Output the (X, Y) coordinate of the center of the cell containing the given text.  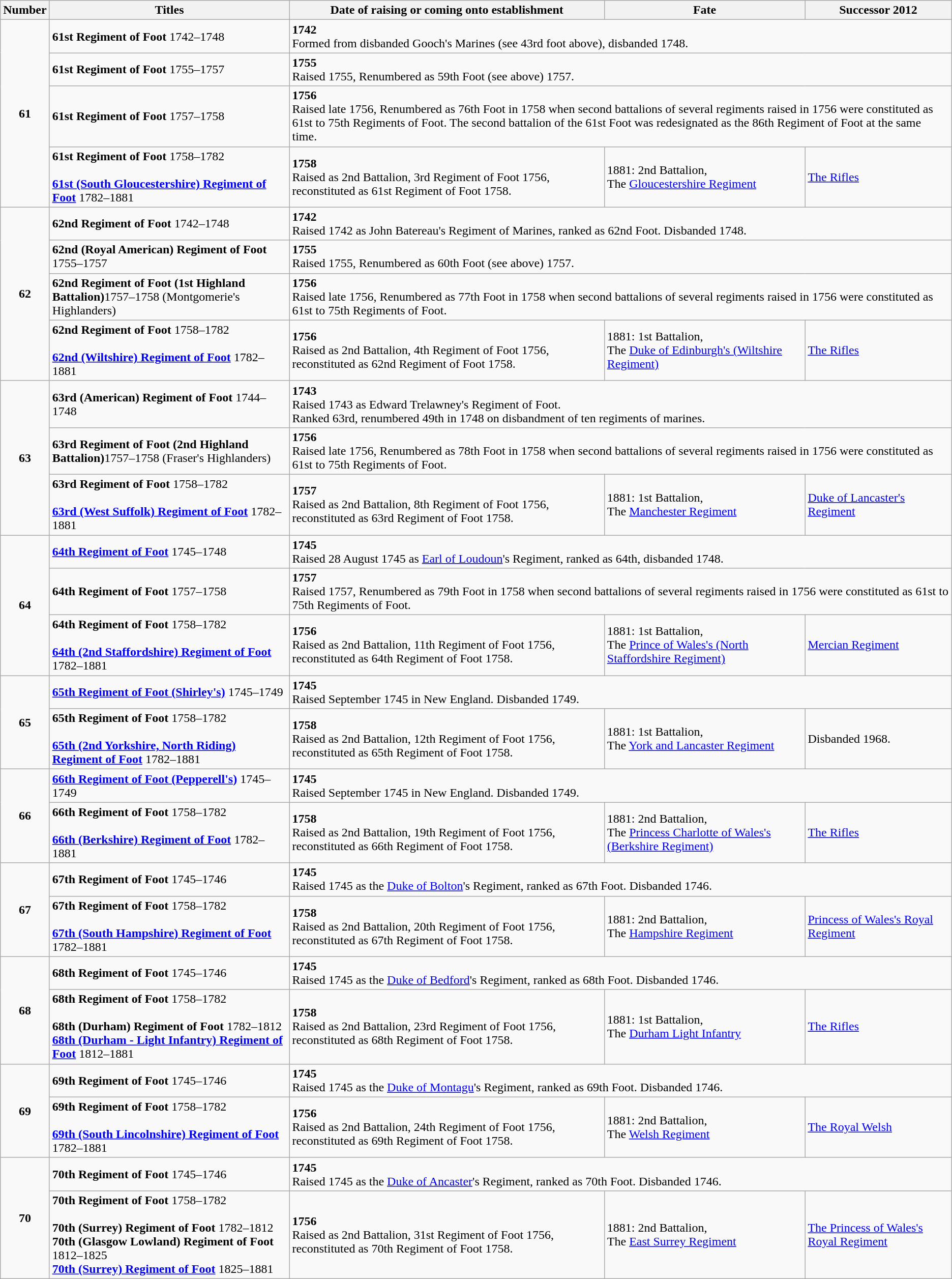
1742Raised 1742 as John Batereau's Regiment of Marines, ranked as 62nd Foot. Disbanded 1748. (620, 224)
1745Raised 1745 as the Duke of Montagu's Regiment, ranked as 69th Foot. Disbanded 1746. (620, 1081)
61st Regiment of Foot 1757–1758 (169, 116)
1758Raised as 2nd Battalion, 23rd Regiment of Foot 1756, reconstituted as 68th Regiment of Foot 1758. (447, 1027)
Disbanded 1968. (878, 739)
69 (25, 1111)
62nd Regiment of Foot (1st Highland Battalion)1757–1758 (Montgomerie's Highlanders) (169, 297)
Date of raising or coming onto establishment (447, 10)
1756Raised as 2nd Battalion, 31st Regiment of Foot 1756, reconstituted as 70th Regiment of Foot 1758. (447, 1234)
1756Raised as 2nd Battalion, 24th Regiment of Foot 1756, reconstituted as 69th Regiment of Foot 1758. (447, 1127)
1881: 1st Battalion,The York and Lancaster Regiment (705, 739)
1881: 2nd Battalion,The Hampshire Regiment (705, 926)
64th Regiment of Foot 1745–1748 (169, 551)
67th Regiment of Foot 1745–1746 (169, 879)
1756Raised as 2nd Battalion, 11th Regiment of Foot 1756, reconstituted as 64th Regiment of Foot 1758. (447, 645)
1745Raised 1745 as the Duke of Bedford's Regiment, ranked as 68th Foot. Disbanded 1746. (620, 973)
66th Regiment of Foot 1758–178266th (Berkshire) Regiment of Foot 1782–1881 (169, 832)
70th Regiment of Foot 1745–1746 (169, 1174)
The Princess of Wales's Royal Regiment (878, 1234)
62 (25, 294)
65th Regiment of Foot (Shirley's) 1745–1749 (169, 692)
1881: 1st Battalion,The Manchester Regiment (705, 505)
1745Raised 28 August 1745 as Earl of Loudoun's Regiment, ranked as 64th, disbanded 1748. (620, 551)
66 (25, 816)
Duke of Lancaster's Regiment (878, 505)
Mercian Regiment (878, 645)
1881: 1st Battalion,The Duke of Edinburgh's (Wiltshire Regiment) (705, 350)
1758Raised as 2nd Battalion, 20th Regiment of Foot 1756, reconstituted as 67th Regiment of Foot 1758. (447, 926)
1745Raised 1745 as the Duke of Bolton's Regiment, ranked as 67th Foot. Disbanded 1746. (620, 879)
1755Raised 1755, Renumbered as 59th Foot (see above) 1757. (620, 69)
Fate (705, 10)
63rd Regiment of Foot (2nd Highland Battalion)1757–1758 (Fraser's Highlanders) (169, 451)
1881: 2nd Battalion,The Princess Charlotte of Wales's (Berkshire Regiment) (705, 832)
1756Raised as 2nd Battalion, 4th Regiment of Foot 1756, reconstituted as 62nd Regiment of Foot 1758. (447, 350)
1758Raised as 2nd Battalion, 3rd Regiment of Foot 1756, reconstituted as 61st Regiment of Foot 1758. (447, 177)
1758Raised as 2nd Battalion, 12th Regiment of Foot 1756, reconstituted as 65th Regiment of Foot 1758. (447, 739)
68th Regiment of Foot 1758–178268th (Durham) Regiment of Foot 1782–1812 68th (Durham - Light Infantry) Regiment of Foot 1812–1881 (169, 1027)
1757Raised as 2nd Battalion, 8th Regiment of Foot 1756, reconstituted as 63rd Regiment of Foot 1758. (447, 505)
64 (25, 605)
66th Regiment of Foot (Pepperell's) 1745–1749 (169, 786)
63rd (American) Regiment of Foot 1744–1748 (169, 404)
62nd Regiment of Foot 1758–178262nd (Wiltshire) Regiment of Foot 1782–1881 (169, 350)
1881: 2nd Battalion,The East Surrey Regiment (705, 1234)
64th Regiment of Foot 1757–1758 (169, 592)
63rd Regiment of Foot 1758–178263rd (West Suffolk) Regiment of Foot 1782–1881 (169, 505)
68th Regiment of Foot 1745–1746 (169, 973)
1881: 1st Battalion,The Prince of Wales's (North Staffordshire Regiment) (705, 645)
65 (25, 722)
67th Regiment of Foot 1758–178267th (South Hampshire) Regiment of Foot 1782–1881 (169, 926)
1881: 2nd Battalion,The Gloucestershire Regiment (705, 177)
1745Raised 1745 as the Duke of Ancaster's Regiment, ranked as 70th Foot. Disbanded 1746. (620, 1174)
65th Regiment of Foot 1758–178265th (2nd Yorkshire, North Riding) Regiment of Foot 1782–1881 (169, 739)
61st Regiment of Foot 1758–178261st (South Gloucestershire) Regiment of Foot 1782–1881 (169, 177)
61st Regiment of Foot 1755–1757 (169, 69)
62nd (Royal American) Regiment of Foot 1755–1757 (169, 256)
69th Regiment of Foot 1745–1746 (169, 1081)
Titles (169, 10)
70 (25, 1218)
The Royal Welsh (878, 1127)
69th Regiment of Foot 1758–178269th (South Lincolnshire) Regiment of Foot 1782–1881 (169, 1127)
Princess of Wales's Royal Regiment (878, 926)
1881: 2nd Battalion,The Welsh Regiment (705, 1127)
61st Regiment of Foot 1742–1748 (169, 37)
1881: 1st Battalion,The Durham Light Infantry (705, 1027)
67 (25, 910)
Number (25, 10)
62nd Regiment of Foot 1742–1748 (169, 224)
1743Raised 1743 as Edward Trelawney's Regiment of Foot. Ranked 63rd, renumbered 49th in 1748 on disbandment of ten regiments of marines. (620, 404)
63 (25, 458)
1742Formed from disbanded Gooch's Marines (see 43rd foot above), disbanded 1748. (620, 37)
1758Raised as 2nd Battalion, 19th Regiment of Foot 1756, reconstituted as 66th Regiment of Foot 1758. (447, 832)
1755Raised 1755, Renumbered as 60th Foot (see above) 1757. (620, 256)
61 (25, 113)
Successor 2012 (878, 10)
68 (25, 1010)
64th Regiment of Foot 1758–178264th (2nd Staffordshire) Regiment of Foot 1782–1881 (169, 645)
